Pinpoint the cell where the given text exists, returning its (x, y) midpoint coordinate. 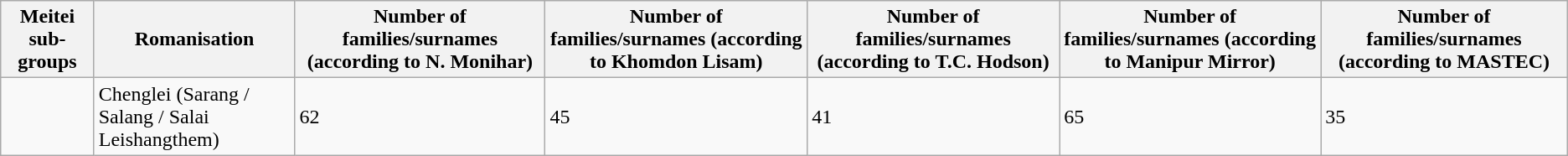
Meitei sub-groups (47, 39)
35 (1444, 117)
41 (933, 117)
Romanisation (194, 39)
45 (677, 117)
Number of families/surnames (according to T.C. Hodson) (933, 39)
Number of families/surnames (according to MASTEC) (1444, 39)
62 (420, 117)
Number of families/surnames (according to Manipur Mirror) (1190, 39)
Number of families/surnames (according to N. Monihar) (420, 39)
65 (1190, 117)
Number of families/surnames (according to Khomdon Lisam) (677, 39)
Chenglei (Sarang / Salang / Salai Leishangthem) (194, 117)
